Provide the (X, Y) coordinate of the cell's center where the given text is located.  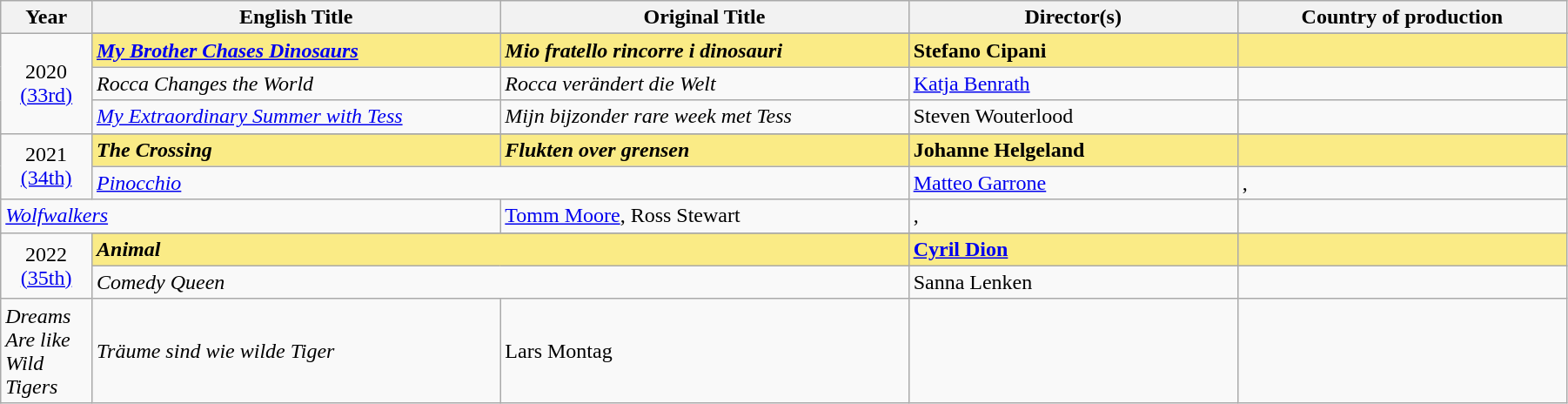
Träume sind wie wilde Tiger (296, 350)
Mijn bijzonder rare week met Tess (705, 117)
The Crossing (296, 150)
Pinocchio (499, 183)
Rocca Changes the World (296, 84)
Tomm Moore, Ross Stewart (705, 216)
Steven Wouterlood (1073, 117)
Katja Benrath (1073, 84)
Comedy Queen (499, 282)
Director(s) (1073, 17)
Wolfwalkers (251, 216)
Year (47, 17)
Animal (499, 249)
Johanne Helgeland (1073, 150)
Mio fratello rincorre i dinosauri (705, 50)
Country of production (1402, 17)
2022(35th) (47, 266)
Matteo Garrone (1073, 183)
Original Title (705, 17)
Sanna Lenken (1073, 282)
English Title (296, 17)
Dreams Are like Wild Tigers (47, 350)
Rocca verändert die Welt (705, 84)
My Extraordinary Summer with Tess (296, 117)
Cyril Dion (1073, 249)
2020(33rd) (47, 84)
My Brother Chases Dinosaurs (296, 50)
Lars Montag (705, 350)
2021(34th) (47, 166)
Stefano Cipani (1073, 50)
Flukten over grensen (705, 150)
